Determine the (X, Y) coordinate at the center of the cell enclosing the given text.  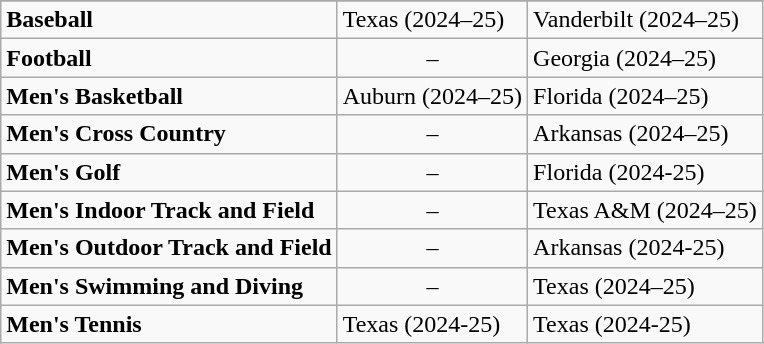
Men's Cross Country (169, 134)
Georgia (2024–25) (646, 58)
Football (169, 58)
Vanderbilt (2024–25) (646, 20)
Arkansas (2024–25) (646, 134)
Arkansas (2024-25) (646, 248)
Auburn (2024–25) (432, 96)
Texas A&M (2024–25) (646, 210)
Baseball (169, 20)
Florida (2024–25) (646, 96)
Men's Basketball (169, 96)
Florida (2024-25) (646, 172)
Men's Swimming and Diving (169, 286)
Men's Indoor Track and Field (169, 210)
Men's Tennis (169, 324)
Men's Golf (169, 172)
Men's Outdoor Track and Field (169, 248)
